From the cell containing the given text, extract its center point as (x, y) coordinate. 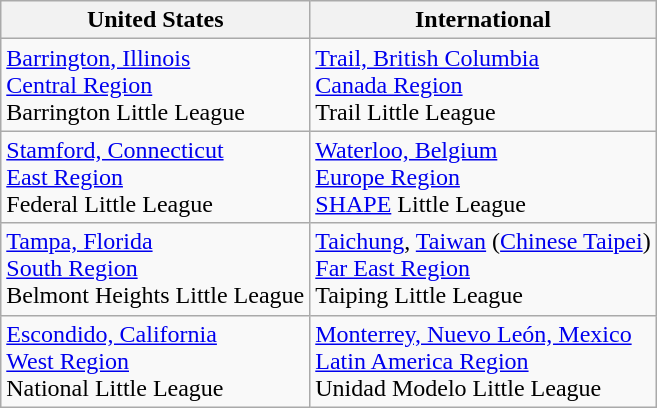
Escondido, CaliforniaWest RegionNational Little League (156, 361)
Stamford, ConnecticutEast RegionFederal Little League (156, 177)
Taichung, Taiwan (Chinese Taipei)Far East RegionTaiping Little League (483, 269)
United States (156, 20)
Tampa, FloridaSouth RegionBelmont Heights Little League (156, 269)
Barrington, IllinoisCentral RegionBarrington Little League (156, 85)
Waterloo, BelgiumEurope RegionSHAPE Little League (483, 177)
Monterrey, Nuevo León, MexicoLatin America RegionUnidad Modelo Little League (483, 361)
Trail, British Columbia Canada RegionTrail Little League (483, 85)
International (483, 20)
